Find where the given text appears and provide that cell's center as [x, y] coordinate. 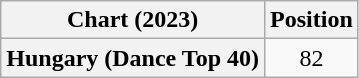
Hungary (Dance Top 40) [133, 58]
82 [312, 58]
Chart (2023) [133, 20]
Position [312, 20]
